From the cell containing the given text, extract its center point as [X, Y] coordinate. 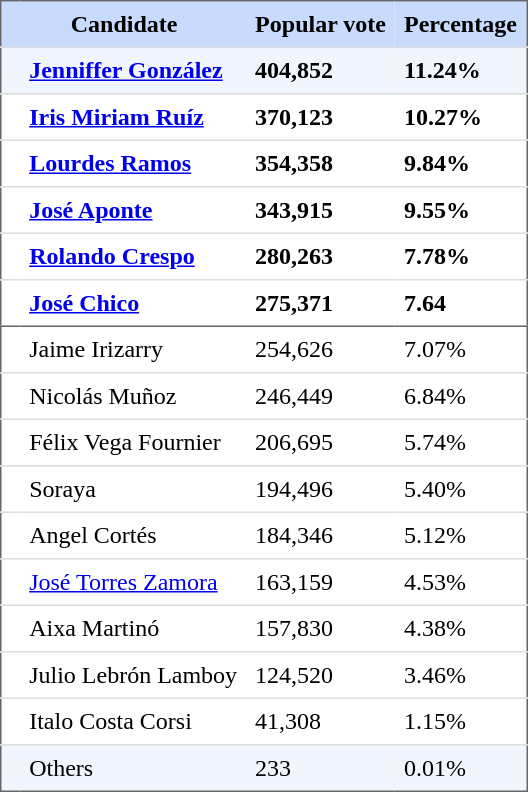
7.64 [461, 303]
11.24% [461, 70]
Jenniffer González [133, 70]
157,830 [320, 628]
275,371 [320, 303]
163,159 [320, 582]
6.84% [461, 396]
José Torres Zamora [133, 582]
Popular vote [320, 24]
246,449 [320, 396]
4.38% [461, 628]
194,496 [320, 489]
José Aponte [133, 210]
Soraya [133, 489]
Candidate [124, 24]
7.07% [461, 349]
41,308 [320, 721]
Julio Lebrón Lamboy [133, 675]
280,263 [320, 256]
Jaime Irizarry [133, 349]
254,626 [320, 349]
5.74% [461, 442]
Rolando Crespo [133, 256]
Iris Miriam Ruíz [133, 117]
233 [320, 768]
1.15% [461, 721]
5.12% [461, 535]
7.78% [461, 256]
Italo Costa Corsi [133, 721]
206,695 [320, 442]
184,346 [320, 535]
370,123 [320, 117]
3.46% [461, 675]
Aixa Martinó [133, 628]
5.40% [461, 489]
343,915 [320, 210]
4.53% [461, 582]
0.01% [461, 768]
Félix Vega Fournier [133, 442]
9.84% [461, 163]
124,520 [320, 675]
9.55% [461, 210]
Nicolás Muñoz [133, 396]
404,852 [320, 70]
354,358 [320, 163]
Percentage [461, 24]
Lourdes Ramos [133, 163]
Others [133, 768]
10.27% [461, 117]
Angel Cortés [133, 535]
José Chico [133, 303]
